Capture the cell that displays the provided text and extract its [x, y] central coordinate. 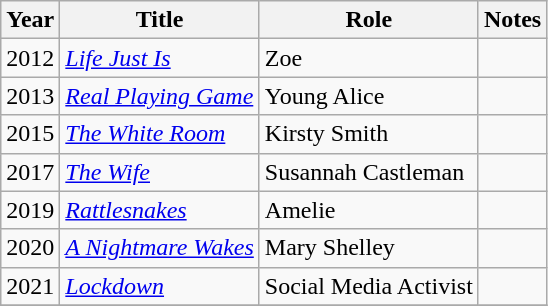
Rattlesnakes [160, 210]
2019 [30, 210]
2015 [30, 134]
2012 [30, 58]
Notes [512, 20]
Role [368, 20]
2021 [30, 286]
Susannah Castleman [368, 172]
Title [160, 20]
Zoe [368, 58]
Young Alice [368, 96]
Social Media Activist [368, 286]
2020 [30, 248]
The Wife [160, 172]
Real Playing Game [160, 96]
Mary Shelley [368, 248]
Lockdown [160, 286]
Amelie [368, 210]
2017 [30, 172]
Kirsty Smith [368, 134]
The White Room [160, 134]
Year [30, 20]
2013 [30, 96]
A Nightmare Wakes [160, 248]
Life Just Is [160, 58]
